Pinpoint the cell where the given text exists, returning its (X, Y) midpoint coordinate. 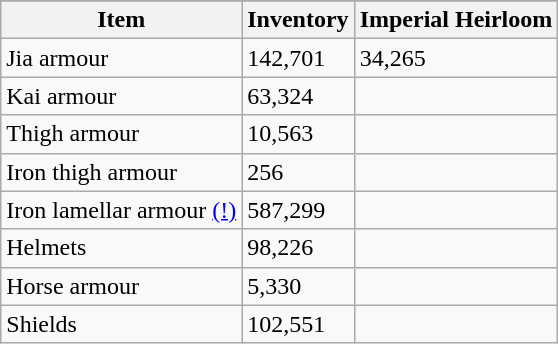
102,551 (298, 324)
Horse armour (122, 286)
Thigh armour (122, 134)
Inventory (298, 20)
Imperial Heirloom (456, 20)
10,563 (298, 134)
63,324 (298, 96)
256 (298, 172)
34,265 (456, 58)
Item (122, 20)
Iron lamellar armour (!) (122, 210)
Iron thigh armour (122, 172)
98,226 (298, 248)
Shields (122, 324)
5,330 (298, 286)
142,701 (298, 58)
Helmets (122, 248)
587,299 (298, 210)
Jia armour (122, 58)
Kai armour (122, 96)
